Determine the [X, Y] coordinate at the center of the cell enclosing the given text.  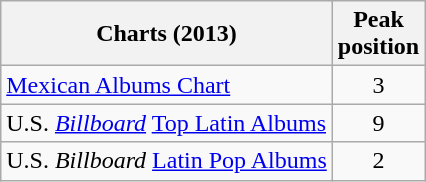
3 [378, 85]
9 [378, 123]
2 [378, 161]
Peakposition [378, 34]
U.S. Billboard Latin Pop Albums [167, 161]
U.S. Billboard Top Latin Albums [167, 123]
Charts (2013) [167, 34]
Mexican Albums Chart [167, 85]
